For the text-containing cell, return its midpoint in [x, y] coordinate format. 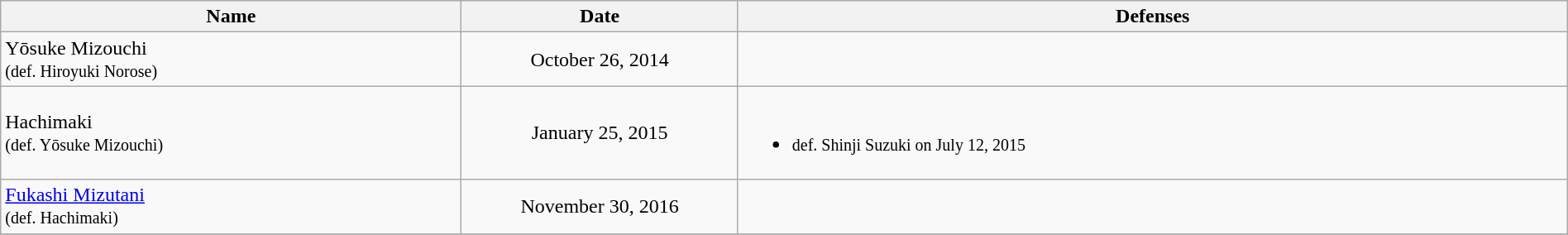
November 30, 2016 [600, 207]
Hachimaki (def. Yōsuke Mizouchi) [232, 132]
Date [600, 17]
Defenses [1153, 17]
Name [232, 17]
October 26, 2014 [600, 60]
Fukashi Mizutani (def. Hachimaki) [232, 207]
def. Shinji Suzuki on July 12, 2015 [1153, 132]
January 25, 2015 [600, 132]
Yōsuke Mizouchi (def. Hiroyuki Norose) [232, 60]
